Output the (x, y) coordinate of the center of the cell containing the given text.  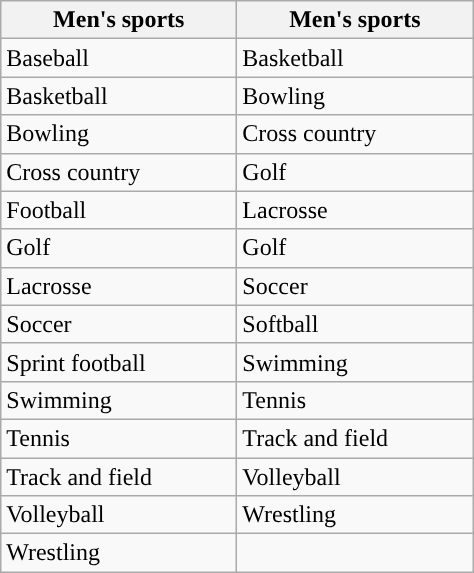
Sprint football (119, 362)
Baseball (119, 58)
Football (119, 210)
Softball (355, 324)
